Determine the (X, Y) coordinate at the center of the cell enclosing the given text.  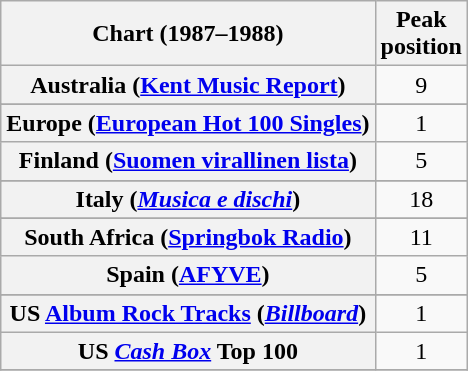
Chart (1987–1988) (188, 34)
Australia (Kent Music Report) (188, 85)
US Album Rock Tracks (Billboard) (188, 313)
Finland (Suomen virallinen lista) (188, 161)
South Africa (Springbok Radio) (188, 237)
18 (421, 199)
US Cash Box Top 100 (188, 351)
11 (421, 237)
Europe (European Hot 100 Singles) (188, 123)
Spain (AFYVE) (188, 275)
Italy (Musica e dischi) (188, 199)
Peakposition (421, 34)
9 (421, 85)
